Return [x, y] of the center of cell containing provided text 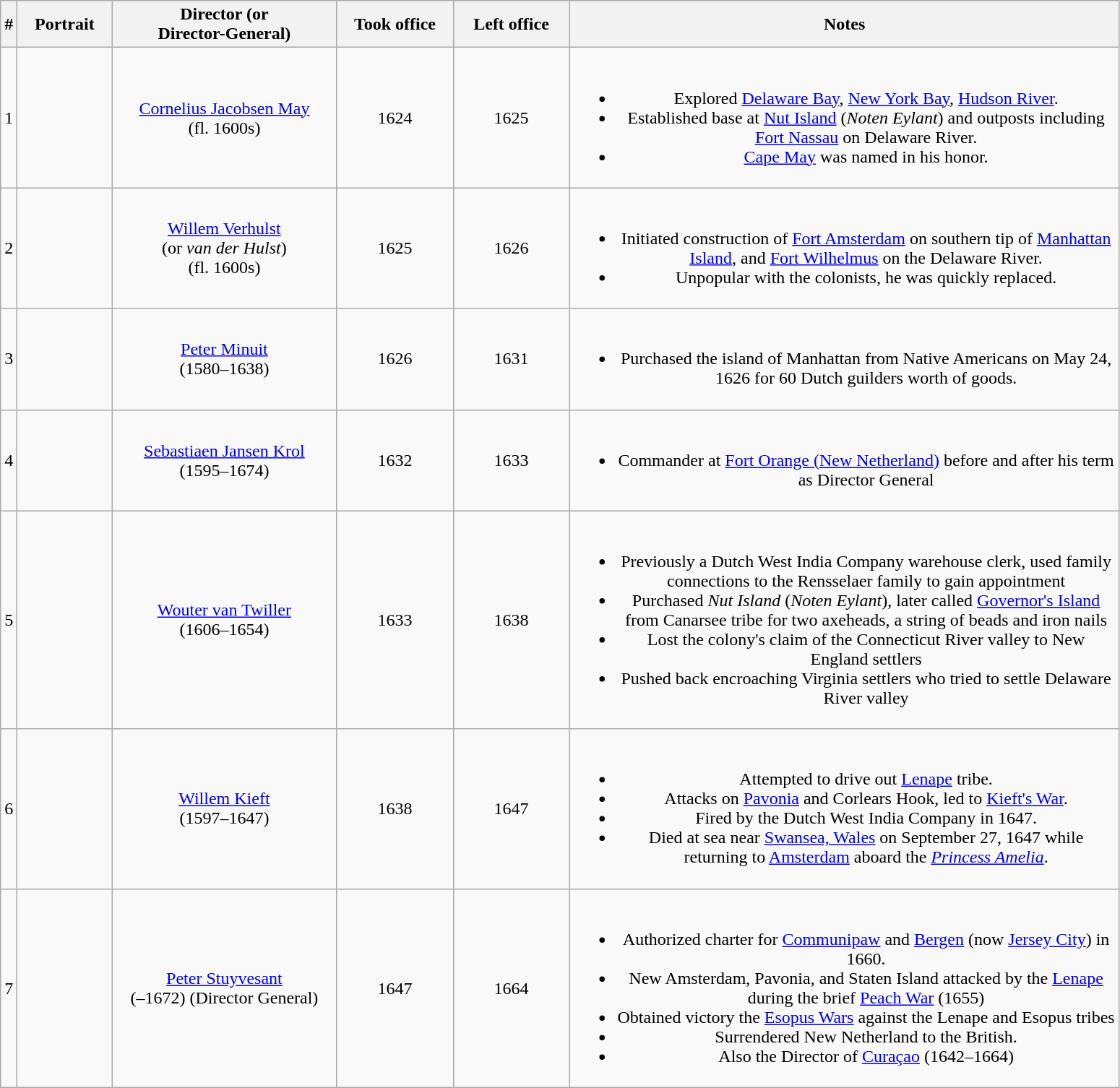
Peter Stuyvesant (–1672) (Director General) [224, 988]
1624 [395, 118]
2 [9, 249]
Willem Kieft (1597–1647) [224, 809]
Notes [844, 25]
3 [9, 359]
5 [9, 620]
Left office [512, 25]
Took office [395, 25]
Purchased the island of Manhattan from Native Americans on May 24, 1626 for 60 Dutch guilders worth of goods. [844, 359]
# [9, 25]
1631 [512, 359]
Director (or Director-General) [224, 25]
4 [9, 460]
1664 [512, 988]
Portrait [65, 25]
1632 [395, 460]
6 [9, 809]
Commander at Fort Orange (New Netherland) before and after his term as Director General [844, 460]
Peter Minuit (1580–1638) [224, 359]
Willem Verhulst(or van der Hulst)(fl. 1600s) [224, 249]
Sebastiaen Jansen Krol (1595–1674) [224, 460]
Wouter van Twiller (1606–1654) [224, 620]
Cornelius Jacobsen May (fl. 1600s) [224, 118]
7 [9, 988]
1 [9, 118]
